Find where the given text appears and provide that cell's center as [x, y] coordinate. 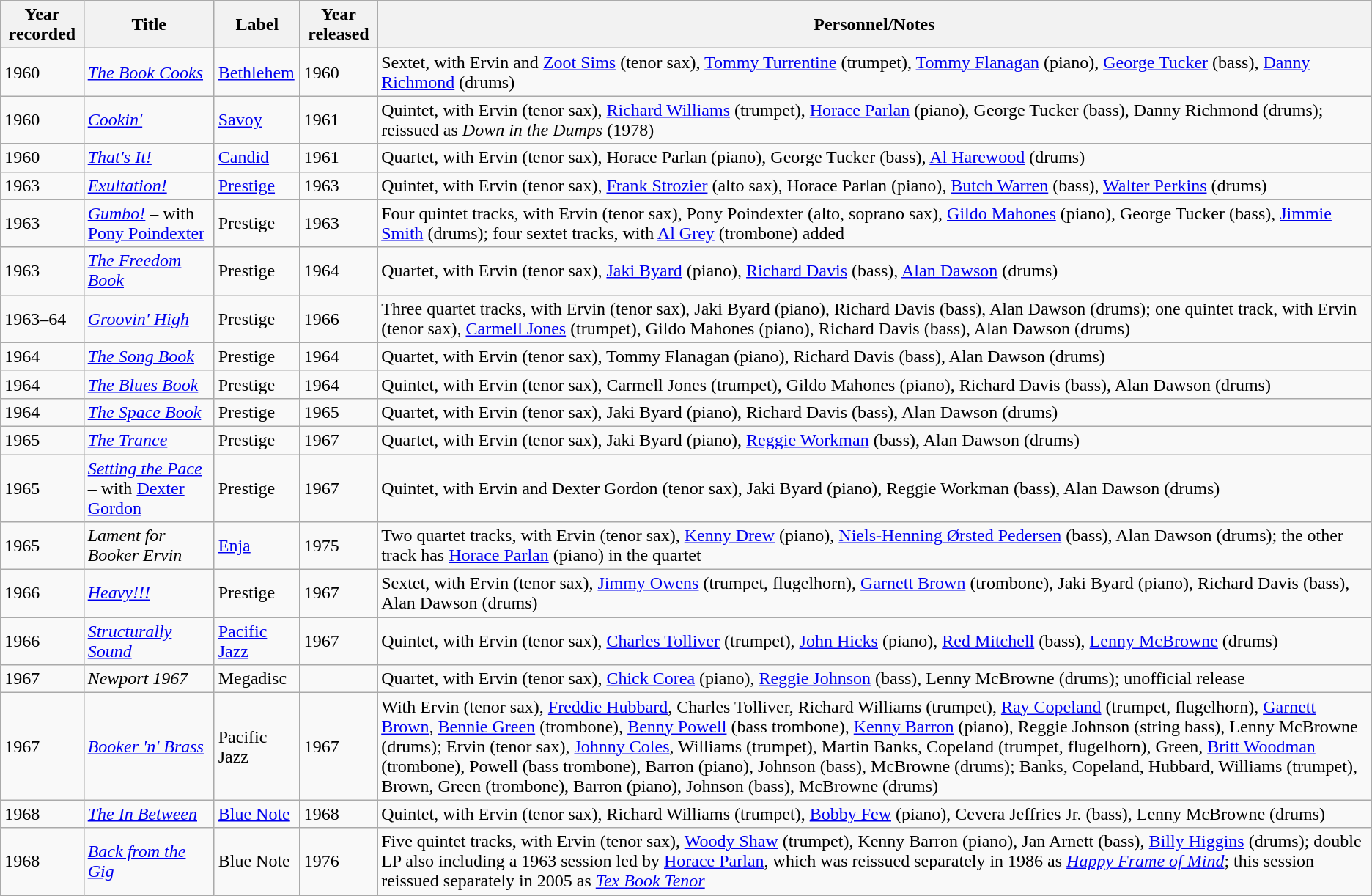
Personnel/Notes [875, 25]
Quintet, with Ervin (tenor sax), Carmell Jones (trumpet), Gildo Mahones (piano), Richard Davis (bass), Alan Dawson (drums) [875, 384]
Quartet, with Ervin (tenor sax), Tommy Flanagan (piano), Richard Davis (bass), Alan Dawson (drums) [875, 356]
Year recorded [43, 25]
Savoy [257, 120]
The Trance [149, 440]
Quartet, with Ervin (tenor sax), Chick Corea (piano), Reggie Johnson (bass), Lenny McBrowne (drums); unofficial release [875, 679]
The In Between [149, 814]
Quartet, with Ervin (tenor sax), Jaki Byard (piano), Reggie Workman (bass), Alan Dawson (drums) [875, 440]
Quartet, with Ervin (tenor sax), Horace Parlan (piano), George Tucker (bass), Al Harewood (drums) [875, 158]
Exultation! [149, 186]
Enja [257, 546]
Quintet, with Ervin (tenor sax), Charles Tolliver (trumpet), John Hicks (piano), Red Mitchell (bass), Lenny McBrowne (drums) [875, 641]
The Freedom Book [149, 271]
Label [257, 25]
The Book Cooks [149, 72]
Megadisc [257, 679]
Gumbo! – with Pony Poindexter [149, 223]
Newport 1967 [149, 679]
Year released [339, 25]
Cookin' [149, 120]
The Space Book [149, 412]
Bethlehem [257, 72]
Candid [257, 158]
Structurally Sound [149, 641]
Back from the Gig [149, 862]
The Blues Book [149, 384]
1963–64 [43, 318]
Booker 'n' Brass [149, 746]
Lament for Booker Ervin [149, 546]
The Song Book [149, 356]
Quintet, with Ervin and Dexter Gordon (tenor sax), Jaki Byard (piano), Reggie Workman (bass), Alan Dawson (drums) [875, 488]
1976 [339, 862]
Quintet, with Ervin (tenor sax), Richard Williams (trumpet), Bobby Few (piano), Cevera Jeffries Jr. (bass), Lenny McBrowne (drums) [875, 814]
1975 [339, 546]
Setting the Pace – with Dexter Gordon [149, 488]
Heavy!!! [149, 594]
Sextet, with Ervin and Zoot Sims (tenor sax), Tommy Turrentine (trumpet), Tommy Flanagan (piano), George Tucker (bass), Danny Richmond (drums) [875, 72]
Title [149, 25]
That's It! [149, 158]
Quintet, with Ervin (tenor sax), Frank Strozier (alto sax), Horace Parlan (piano), Butch Warren (bass), Walter Perkins (drums) [875, 186]
Groovin' High [149, 318]
